Extract the [X, Y] coordinate from the center of the cell holding the provided text.  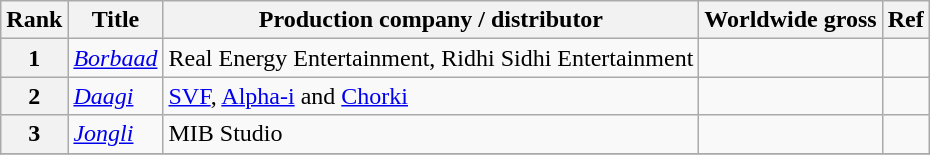
2 [34, 96]
1 [34, 58]
Ref [906, 20]
Real Energy Entertainment, Ridhi Sidhi Entertainment [431, 58]
Worldwide gross [790, 20]
Borbaad [116, 58]
Title [116, 20]
SVF, Alpha-i and Chorki [431, 96]
3 [34, 134]
Daagi [116, 96]
MIB Studio [431, 134]
Production company / distributor [431, 20]
Rank [34, 20]
Jongli [116, 134]
